Search for the cell housing the specified text and yield its [X, Y] center coordinate. 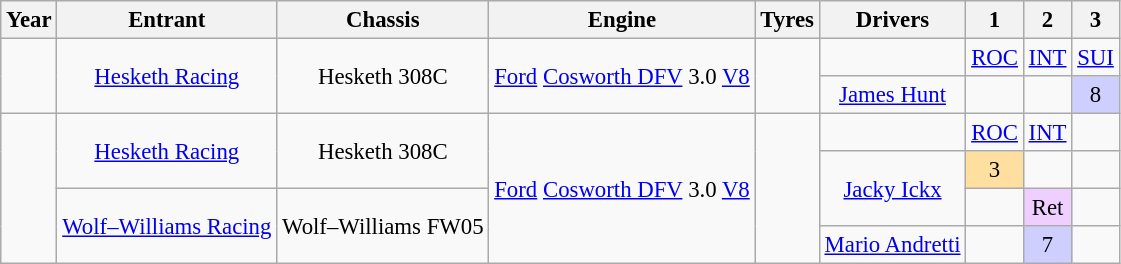
Wolf–Williams FW05 [383, 226]
8 [1096, 95]
2 [1048, 20]
Jacky Ickx [892, 188]
1 [994, 20]
Engine [622, 20]
SUI [1096, 58]
7 [1048, 245]
Tyres [787, 20]
Ret [1048, 208]
Year [29, 20]
Chassis [383, 20]
Drivers [892, 20]
Wolf–Williams Racing [167, 226]
Mario Andretti [892, 245]
James Hunt [892, 95]
Entrant [167, 20]
